For the text-containing cell, return its midpoint in [X, Y] coordinate format. 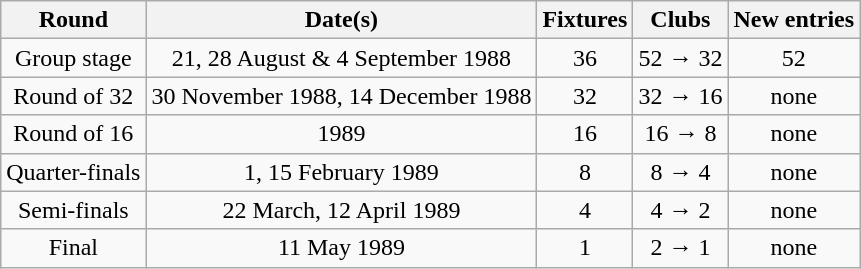
Fixtures [585, 20]
4 [585, 210]
11 May 1989 [342, 248]
4 → 2 [680, 210]
New entries [794, 20]
22 March, 12 April 1989 [342, 210]
32 [585, 96]
52 → 32 [680, 58]
2 → 1 [680, 248]
32 → 16 [680, 96]
Round of 16 [74, 134]
52 [794, 58]
36 [585, 58]
30 November 1988, 14 December 1988 [342, 96]
8 [585, 172]
1 [585, 248]
Final [74, 248]
Round [74, 20]
8 → 4 [680, 172]
21, 28 August & 4 September 1988 [342, 58]
Clubs [680, 20]
Semi-finals [74, 210]
Quarter-finals [74, 172]
1, 15 February 1989 [342, 172]
Group stage [74, 58]
Date(s) [342, 20]
16 → 8 [680, 134]
1989 [342, 134]
16 [585, 134]
Round of 32 [74, 96]
